Find where the given text appears and provide that cell's center as (X, Y) coordinate. 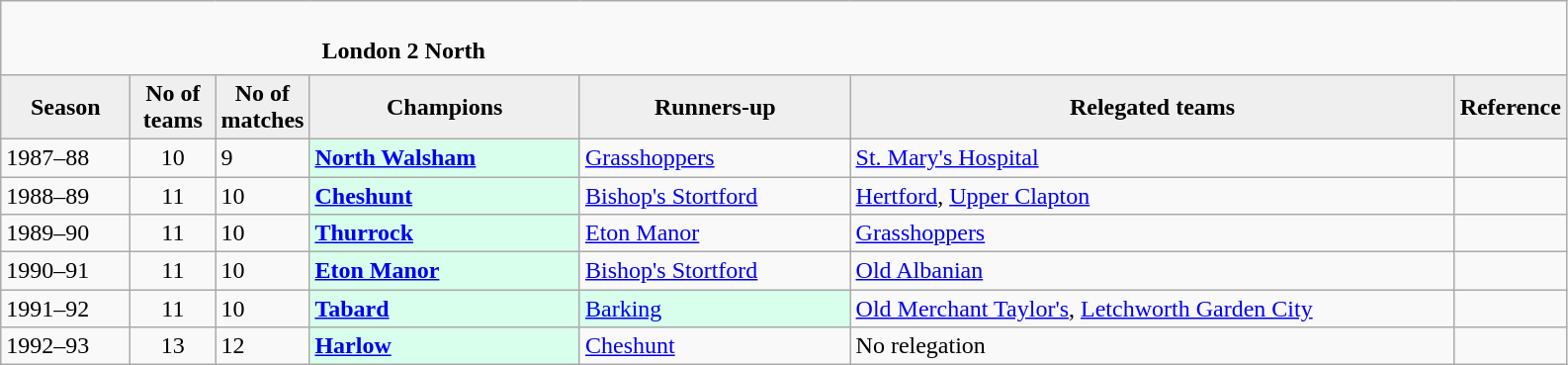
Runners-up (715, 107)
No of matches (263, 107)
No relegation (1153, 346)
St. Mary's Hospital (1153, 157)
9 (263, 157)
Relegated teams (1153, 107)
1990–91 (65, 271)
1992–93 (65, 346)
1987–88 (65, 157)
Hertford, Upper Clapton (1153, 195)
1989–90 (65, 233)
No of teams (173, 107)
North Walsham (445, 157)
Old Merchant Taylor's, Letchworth Garden City (1153, 309)
12 (263, 346)
Barking (715, 309)
Old Albanian (1153, 271)
1988–89 (65, 195)
Season (65, 107)
Reference (1511, 107)
Champions (445, 107)
1991–92 (65, 309)
Tabard (445, 309)
Harlow (445, 346)
Thurrock (445, 233)
13 (173, 346)
